From the cell containing the given text, extract its center point as (X, Y) coordinate. 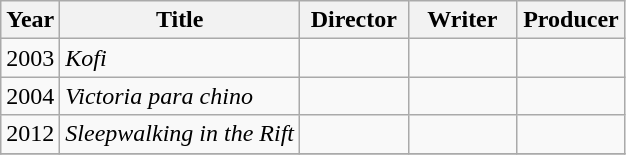
Producer (572, 20)
2003 (30, 58)
2004 (30, 96)
Year (30, 20)
Director (354, 20)
Writer (462, 20)
Title (180, 20)
2012 (30, 134)
Sleepwalking in the Rift (180, 134)
Victoria para chino (180, 96)
Kofi (180, 58)
